Determine the (x, y) coordinate at the center of the cell enclosing the given text.  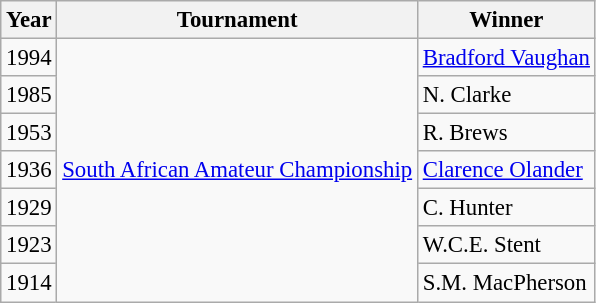
N. Clarke (506, 95)
South African Amateur Championship (238, 170)
1923 (29, 245)
Winner (506, 20)
R. Brews (506, 133)
S.M. MacPherson (506, 283)
Tournament (238, 20)
1929 (29, 208)
1953 (29, 133)
Year (29, 20)
1985 (29, 95)
Bradford Vaughan (506, 58)
1936 (29, 170)
C. Hunter (506, 208)
1994 (29, 58)
1914 (29, 283)
Clarence Olander (506, 170)
W.C.E. Stent (506, 245)
